Search for the cell housing the specified text and yield its (X, Y) center coordinate. 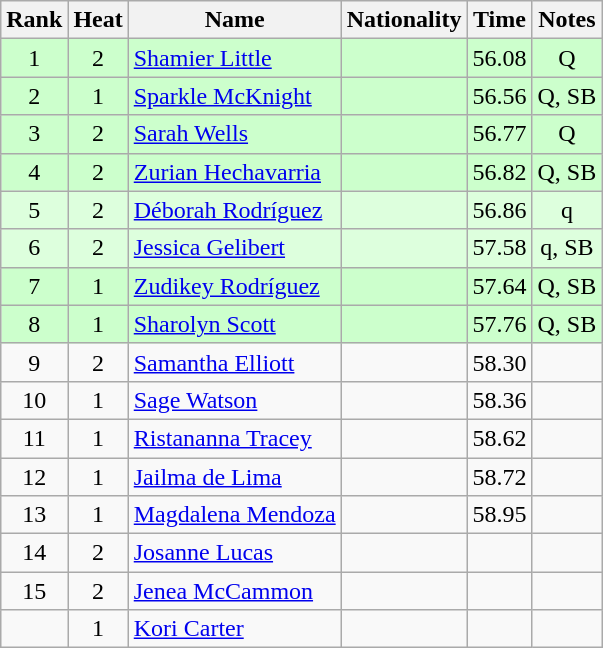
6 (34, 248)
7 (34, 286)
Jessica Gelibert (234, 248)
58.95 (500, 515)
8 (34, 324)
56.56 (500, 96)
14 (34, 553)
5 (34, 210)
56.82 (500, 172)
Sharolyn Scott (234, 324)
q (567, 210)
Samantha Elliott (234, 362)
13 (34, 515)
3 (34, 134)
Magdalena Mendoza (234, 515)
Jenea McCammon (234, 591)
Ristananna Tracey (234, 438)
11 (34, 438)
Zurian Hechavarria (234, 172)
Kori Carter (234, 629)
Notes (567, 20)
Jailma de Lima (234, 477)
57.76 (500, 324)
15 (34, 591)
58.36 (500, 400)
10 (34, 400)
Nationality (404, 20)
Shamier Little (234, 58)
58.62 (500, 438)
Sarah Wells (234, 134)
58.30 (500, 362)
9 (34, 362)
Name (234, 20)
Sage Watson (234, 400)
4 (34, 172)
Sparkle McKnight (234, 96)
Heat (98, 20)
q, SB (567, 248)
56.08 (500, 58)
12 (34, 477)
57.58 (500, 248)
57.64 (500, 286)
Zudikey Rodríguez (234, 286)
56.77 (500, 134)
Déborah Rodríguez (234, 210)
Time (500, 20)
Josanne Lucas (234, 553)
58.72 (500, 477)
56.86 (500, 210)
Rank (34, 20)
